Provide the (X, Y) coordinate of the cell's center where the given text is located.  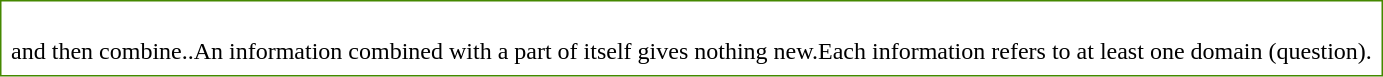
and then combine..An information combined with a part of itself gives nothing new.Each information refers to at least one domain (question). (692, 38)
